From the cell containing the given text, extract its center point as [X, Y] coordinate. 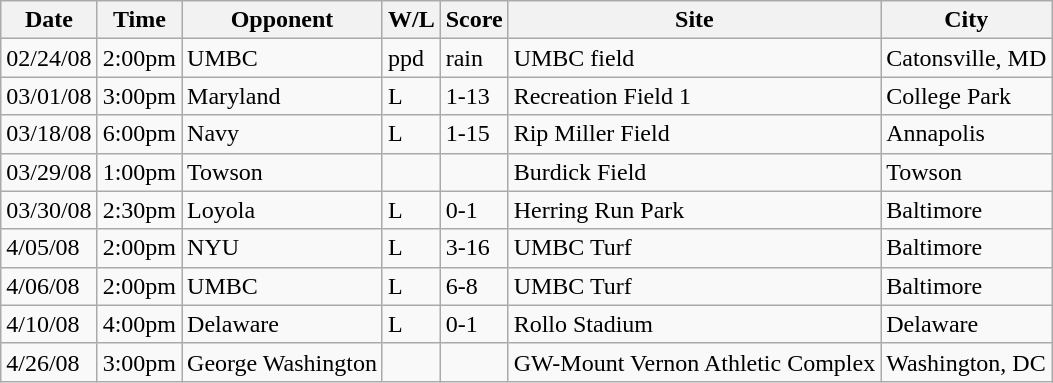
NYU [282, 248]
Score [474, 20]
Herring Run Park [694, 210]
City [966, 20]
Recreation Field 1 [694, 96]
W/L [411, 20]
2:30pm [139, 210]
6:00pm [139, 134]
Time [139, 20]
4/05/08 [49, 248]
Date [49, 20]
02/24/08 [49, 58]
4/26/08 [49, 362]
1-13 [474, 96]
6-8 [474, 286]
1:00pm [139, 172]
Burdick Field [694, 172]
Navy [282, 134]
Maryland [282, 96]
George Washington [282, 362]
Opponent [282, 20]
1-15 [474, 134]
4:00pm [139, 324]
Rip Miller Field [694, 134]
03/18/08 [49, 134]
rain [474, 58]
UMBC field [694, 58]
GW-Mount Vernon Athletic Complex [694, 362]
Annapolis [966, 134]
College Park [966, 96]
03/29/08 [49, 172]
4/06/08 [49, 286]
Rollo Stadium [694, 324]
Loyola [282, 210]
Site [694, 20]
Washington, DC [966, 362]
03/30/08 [49, 210]
3-16 [474, 248]
03/01/08 [49, 96]
Catonsville, MD [966, 58]
ppd [411, 58]
4/10/08 [49, 324]
